Detect which cell encompasses the target text, then output its (X, Y) center coordinate. 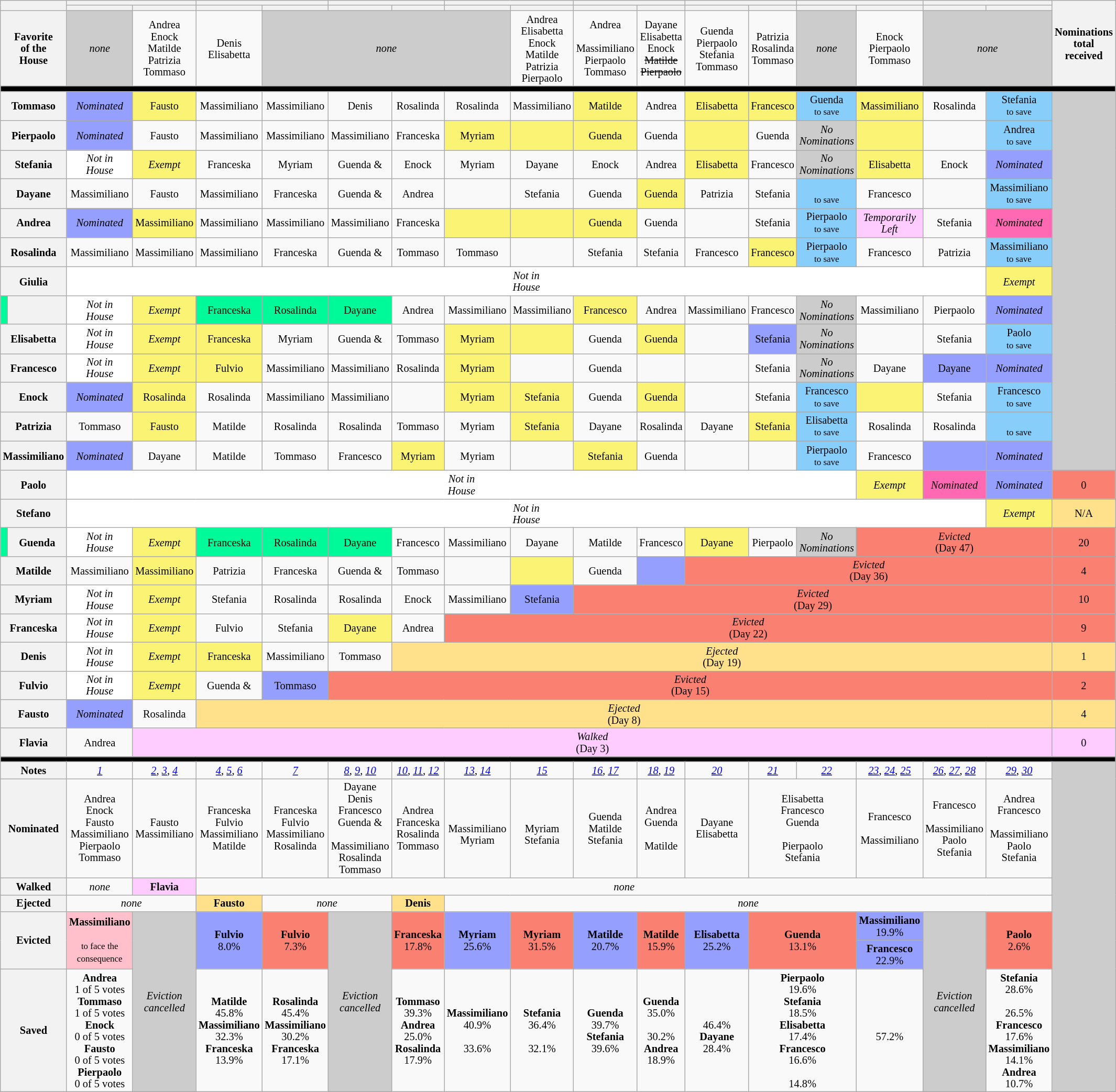
Andrea1 of 5 votesTommaso1 of 5 votesEnock0 of 5 votesFausto0 of 5 votesPierpaolo0 of 5 votes (100, 1031)
AndreaGuendaMatilde (661, 828)
AndreaFrancescoMassimilianoPaoloStefania (1019, 828)
26, 27, 28 (955, 770)
9 (1084, 627)
FranceskaFulvioMassimilianoMatilde (229, 828)
Stefaniato save (1019, 106)
Guendato save (827, 106)
FranceskaFulvioMassimilianoRosalinda (295, 828)
15 (542, 770)
Matilde45.8%Massimiliano32.3%Franceska13.9% (229, 1031)
Evicted(Day 29) (813, 599)
Stefania28.6%26.5%Francesco17.6%Massimiliano14.1%Andrea10.7% (1019, 1031)
Pierpaolo19.6%Stefania18.5%Elisabetta17.4%Francesco16.6%14.8% (803, 1031)
DenisElisabetta (229, 48)
AndreaFranceskaRosalindaTommaso (418, 828)
21 (773, 770)
Favoriteof theHouse (34, 48)
Rosalinda45.4%Massimiliano30.2%Franceska17.1% (295, 1031)
Fulvio7.3% (295, 940)
Matilde20.7% (606, 940)
Evicted(Day 22) (748, 627)
Paolo2.6% (1019, 940)
FrancescoMassimilianoPaoloStefania (955, 828)
Elisabetta25.2% (717, 940)
Stefania36.4%32.1% (542, 1031)
Ejected (34, 903)
ElisabettaFrancescoGuendaPierpaoloStefania (803, 828)
23, 24, 25 (890, 770)
Myriam25.6% (477, 940)
Ejected(Day 8) (624, 713)
DayaneElisabettaEnockMatildePierpaolo (661, 48)
18, 19 (661, 770)
DayaneElisabetta (717, 828)
Walked(Day 3) (592, 743)
MassimilianoMyriam (477, 828)
4, 5, 6 (229, 770)
Fulvio8.0% (229, 940)
Andreato save (1019, 135)
Nominationstotalreceived (1084, 43)
Guenda13.1% (803, 940)
EnockPierpaoloTommaso (890, 48)
10, 11, 12 (418, 770)
MyriamStefania (542, 828)
Guenda35.0%30.2%Andrea18.9% (661, 1031)
Evicted(Day 15) (691, 685)
AndreaMassimilianoPierpaoloTommaso (606, 48)
22 (827, 770)
Massimiliano40.9%33.6% (477, 1031)
FrancescoMassimiliano (890, 828)
16, 17 (606, 770)
PatriziaRosalindaTommaso (773, 48)
Stefano (34, 513)
GuendaPierpaoloStefaniaTommaso (717, 48)
N/A (1084, 513)
AndreaElisabettaEnockMatildePatriziaPierpaolo (542, 48)
7 (295, 770)
Walked (34, 886)
13, 14 (477, 770)
Evicted (34, 940)
2, 3, 4 (165, 770)
Evicted(Day 36) (869, 571)
Saved (34, 1031)
AndreaEnockFaustoMassimilianoPierpaoloTommaso (100, 828)
8, 9, 10 (360, 770)
10 (1084, 599)
Paolo (34, 485)
Paoloto save (1019, 339)
57.2% (890, 1031)
Ejected(Day 19) (722, 657)
Matilde15.9% (661, 940)
TemporarilyLeft (890, 223)
Myriam31.5% (542, 940)
AndreaEnockMatildePatriziaTommaso (165, 48)
Evicted(Day 47) (955, 542)
Guenda39.7%Stefania39.6% (606, 1031)
Franceska17.8% (418, 940)
Francesco22.9% (890, 954)
29, 30 (1019, 770)
FaustoMassimiliano (165, 828)
Tommaso39.3%Andrea25.0%Rosalinda17.9% (418, 1031)
GuendaMatildeStefania (606, 828)
46.4%Dayane28.4% (717, 1031)
Massimilianoto face the consequence (100, 940)
Giulia (34, 281)
Notes (34, 770)
Massimiliano19.9% (890, 926)
2 (1084, 685)
DayaneDenisFrancescoGuenda &MassimilianoRosalindaTommaso (360, 828)
Elisabettato save (827, 426)
